Capture the cell that displays the provided text and extract its (X, Y) central coordinate. 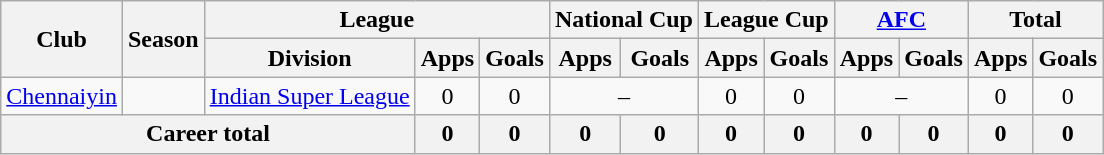
Season (163, 39)
Total (1035, 20)
Chennaiyin (62, 96)
League Cup (766, 20)
Career total (208, 134)
Indian Super League (310, 96)
National Cup (624, 20)
Club (62, 39)
League (376, 20)
Division (310, 58)
AFC (901, 20)
